For the text-containing cell, return its midpoint in [X, Y] coordinate format. 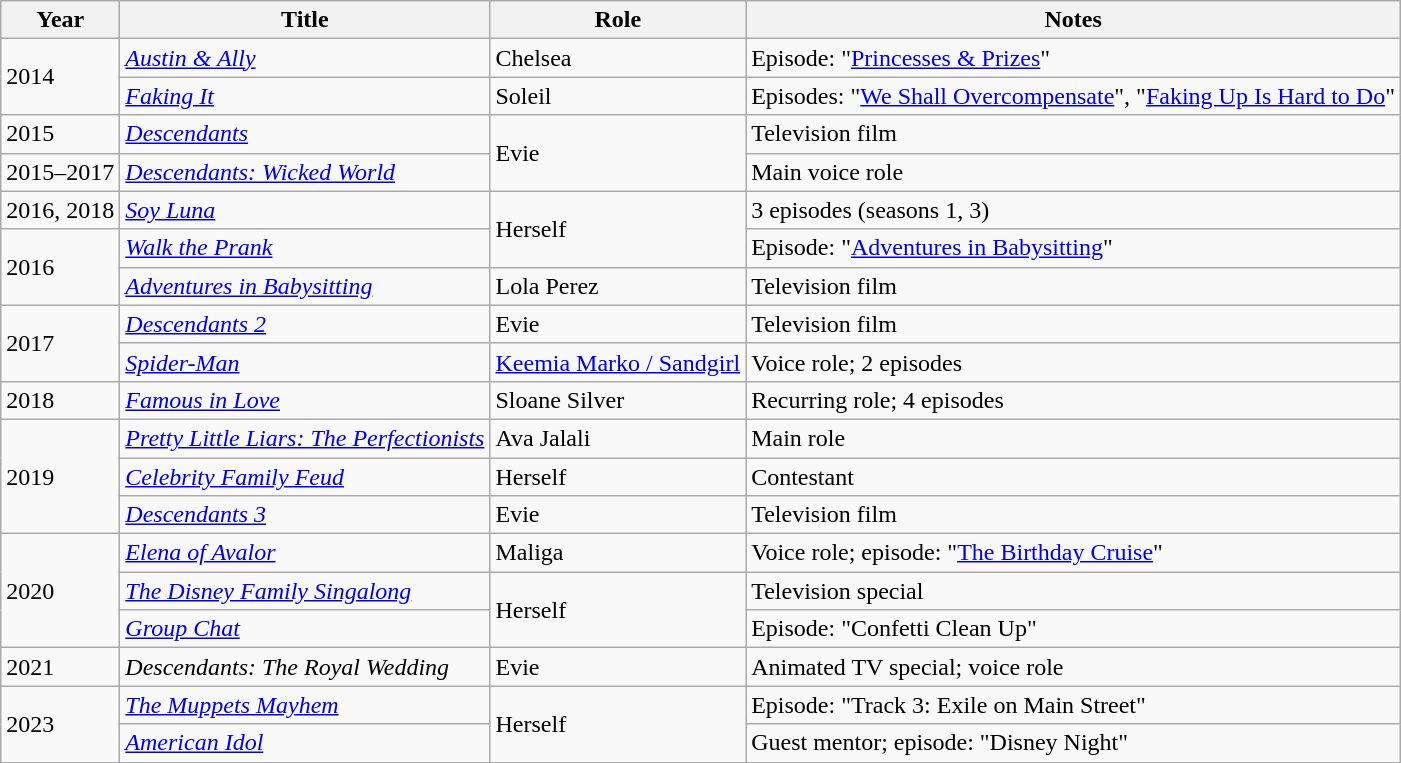
2014 [60, 77]
Soy Luna [305, 210]
Descendants 2 [305, 324]
Spider-Man [305, 362]
Ava Jalali [618, 438]
Lola Perez [618, 286]
2023 [60, 724]
Television special [1074, 591]
2018 [60, 400]
The Muppets Mayhem [305, 705]
Role [618, 20]
Year [60, 20]
3 episodes (seasons 1, 3) [1074, 210]
Pretty Little Liars: The Perfectionists [305, 438]
Episode: "Adventures in Babysitting" [1074, 248]
Voice role; 2 episodes [1074, 362]
Title [305, 20]
Walk the Prank [305, 248]
Austin & Ally [305, 58]
Chelsea [618, 58]
Keemia Marko / Sandgirl [618, 362]
American Idol [305, 743]
Famous in Love [305, 400]
Notes [1074, 20]
Descendants 3 [305, 515]
Recurring role; 4 episodes [1074, 400]
2021 [60, 667]
Descendants: The Royal Wedding [305, 667]
2015 [60, 134]
2016, 2018 [60, 210]
Episode: "Track 3: Exile on Main Street" [1074, 705]
Maliga [618, 553]
Animated TV special; voice role [1074, 667]
Episodes: "We Shall Overcompensate", "Faking Up Is Hard to Do" [1074, 96]
Elena of Avalor [305, 553]
Soleil [618, 96]
Main role [1074, 438]
Adventures in Babysitting [305, 286]
Faking It [305, 96]
2020 [60, 591]
Celebrity Family Feud [305, 477]
Main voice role [1074, 172]
Sloane Silver [618, 400]
2016 [60, 267]
Descendants: Wicked World [305, 172]
2017 [60, 343]
The Disney Family Singalong [305, 591]
Voice role; episode: "The Birthday Cruise" [1074, 553]
Guest mentor; episode: "Disney Night" [1074, 743]
Group Chat [305, 629]
2015–2017 [60, 172]
Descendants [305, 134]
Episode: "Confetti Clean Up" [1074, 629]
Contestant [1074, 477]
Episode: "Princesses & Prizes" [1074, 58]
2019 [60, 476]
